Identify which cell holds the provided text, then report its (x, y) central coordinate. 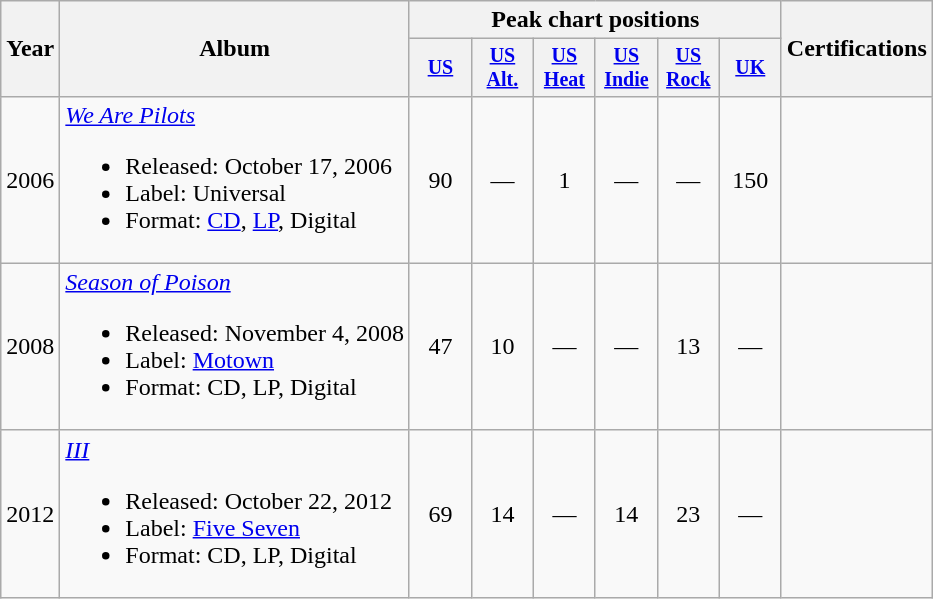
UK (750, 68)
90 (440, 180)
2012 (30, 514)
69 (440, 514)
2006 (30, 180)
Year (30, 49)
US Alt. (502, 68)
Certifications (856, 49)
10 (502, 346)
13 (688, 346)
US (440, 68)
150 (750, 180)
47 (440, 346)
US Indie (626, 68)
2008 (30, 346)
US Rock (688, 68)
23 (688, 514)
Album (235, 49)
Season of PoisonReleased: November 4, 2008Label: MotownFormat: CD, LP, Digital (235, 346)
1 (564, 180)
Peak chart positions (595, 20)
IIIReleased: October 22, 2012Label: Five SevenFormat: CD, LP, Digital (235, 514)
US Heat (564, 68)
We Are PilotsReleased: October 17, 2006Label: UniversalFormat: CD, LP, Digital (235, 180)
